Search for the cell housing the specified text and yield its (X, Y) center coordinate. 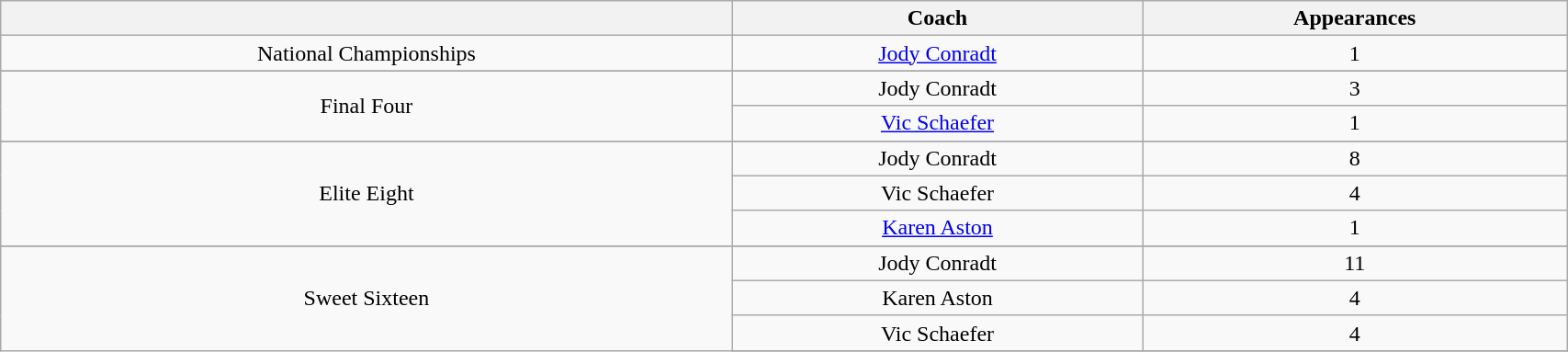
Final Four (367, 106)
Appearances (1355, 18)
8 (1355, 158)
11 (1355, 263)
Elite Eight (367, 193)
Coach (937, 18)
National Championships (367, 53)
3 (1355, 88)
Sweet Sixteen (367, 298)
